Identify which cell holds the provided text, then report its [x, y] central coordinate. 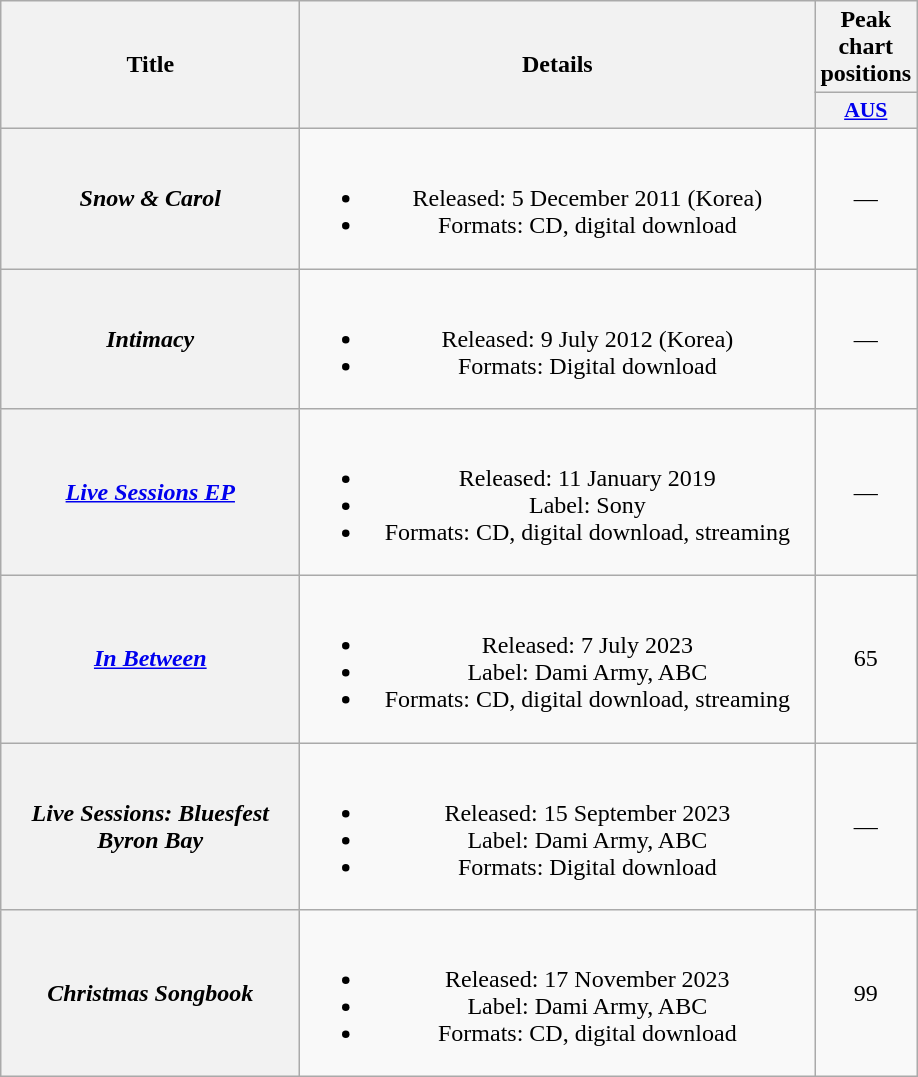
Released: 9 July 2012 (Korea)Formats: Digital download [558, 338]
Released: 7 July 2023Label: Dami Army, ABCFormats: CD, digital download, streaming [558, 660]
AUS [866, 111]
Released: 15 September 2023Label: Dami Army, ABCFormats: Digital download [558, 826]
Snow & Carol [150, 198]
Intimacy [150, 338]
Title [150, 65]
Peak chart positions [866, 47]
Released: 5 December 2011 (Korea)Formats: CD, digital download [558, 198]
Released: 17 November 2023Label: Dami Army, ABCFormats: CD, digital download [558, 994]
Released: 11 January 2019Label: SonyFormats: CD, digital download, streaming [558, 492]
Details [558, 65]
Christmas Songbook [150, 994]
Live Sessions: Bluesfest Byron Bay [150, 826]
65 [866, 660]
99 [866, 994]
In Between [150, 660]
Live Sessions EP [150, 492]
